Locate the cell with the specified text and output its [x, y] center coordinate. 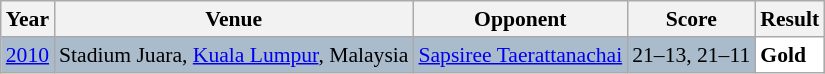
Venue [234, 19]
Stadium Juara, Kuala Lumpur, Malaysia [234, 55]
Result [790, 19]
Gold [790, 55]
Year [28, 19]
2010 [28, 55]
21–13, 21–11 [691, 55]
Opponent [520, 19]
Sapsiree Taerattanachai [520, 55]
Score [691, 19]
